For the text-containing cell, return its midpoint in [x, y] coordinate format. 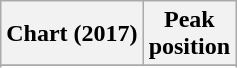
Peakposition [189, 34]
Chart (2017) [72, 34]
